Provide the (x, y) coordinate of the cell's center where the given text is located.  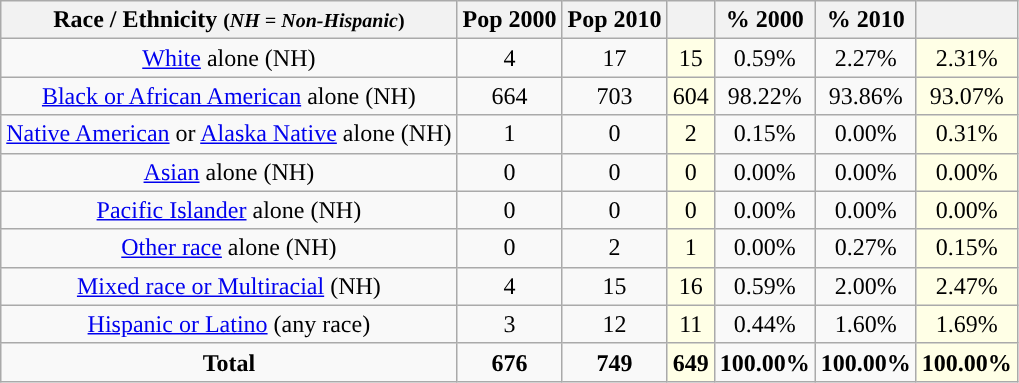
703 (614, 96)
0.31% (966, 134)
3 (510, 324)
664 (510, 96)
16 (690, 286)
2.31% (966, 58)
Pacific Islander alone (NH) (229, 210)
2.00% (866, 286)
% 2010 (866, 20)
White alone (NH) (229, 58)
Total (229, 362)
17 (614, 58)
2.47% (966, 286)
676 (510, 362)
Asian alone (NH) (229, 172)
Black or African American alone (NH) (229, 96)
Native American or Alaska Native alone (NH) (229, 134)
649 (690, 362)
11 (690, 324)
0.27% (866, 248)
93.07% (966, 96)
Pop 2000 (510, 20)
93.86% (866, 96)
Mixed race or Multiracial (NH) (229, 286)
0.44% (764, 324)
1.69% (966, 324)
% 2000 (764, 20)
749 (614, 362)
2.27% (866, 58)
Hispanic or Latino (any race) (229, 324)
604 (690, 96)
12 (614, 324)
1.60% (866, 324)
Pop 2010 (614, 20)
Race / Ethnicity (NH = Non-Hispanic) (229, 20)
98.22% (764, 96)
Other race alone (NH) (229, 248)
